Determine the (X, Y) coordinate at the center of the cell enclosing the given text.  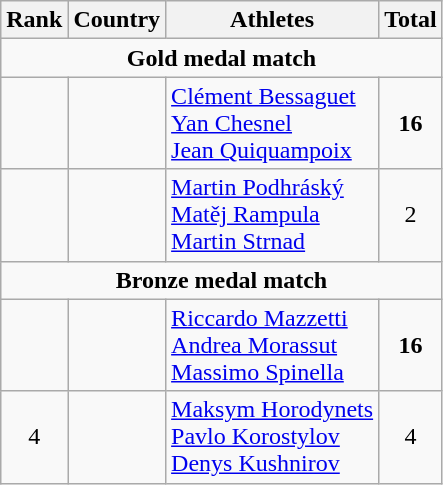
Riccardo MazzettiAndrea MorassutMassimo Spinella (272, 345)
2 (411, 215)
Bronze medal match (222, 280)
Clément BessaguetYan ChesnelJean Quiquampoix (272, 123)
Country (117, 20)
Maksym HorodynetsPavlo KorostylovDenys Kushnirov (272, 437)
Gold medal match (222, 58)
Total (411, 20)
Martin PodhráskýMatěj RampulaMartin Strnad (272, 215)
Rank (34, 20)
Athletes (272, 20)
